Detect which cell encompasses the target text, then output its [X, Y] center coordinate. 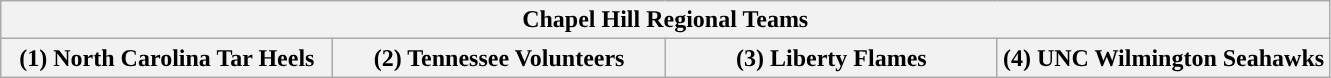
Chapel Hill Regional Teams [666, 20]
(1) North Carolina Tar Heels [167, 58]
(2) Tennessee Volunteers [499, 58]
(4) UNC Wilmington Seahawks [1163, 58]
(3) Liberty Flames [831, 58]
